Return the [x, y] coordinate for the center point of the cell that contains the specified text.  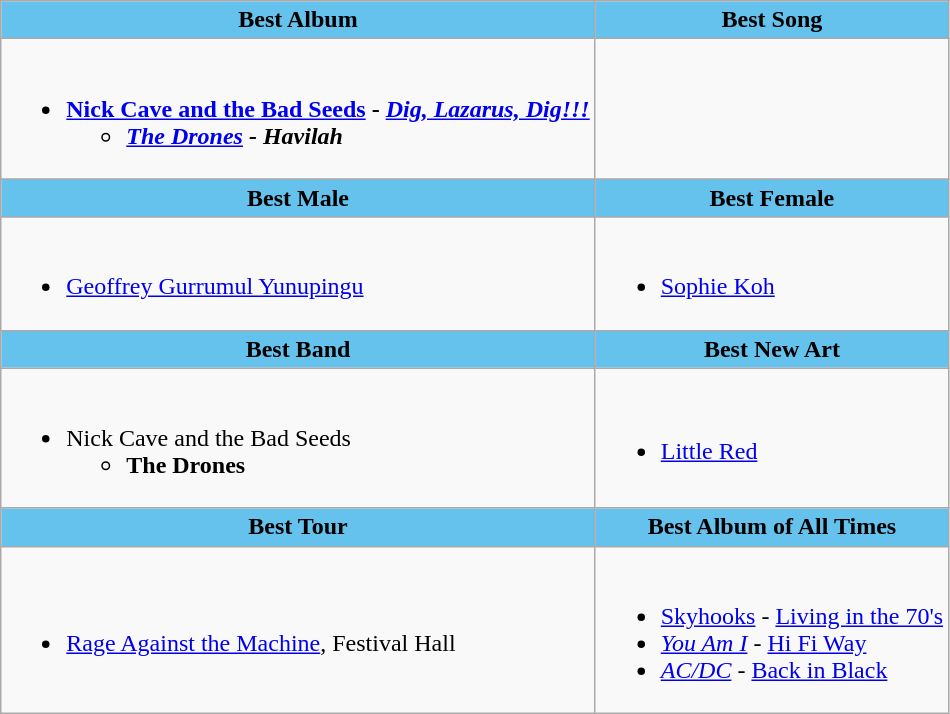
Skyhooks - Living in the 70'sYou Am I - Hi Fi WayAC/DC - Back in Black [772, 630]
Best Female [772, 198]
Nick Cave and the Bad Seeds - Dig, Lazarus, Dig!!!The Drones - Havilah [298, 109]
Nick Cave and the Bad SeedsThe Drones [298, 438]
Best Male [298, 198]
Best Song [772, 20]
Best Album [298, 20]
Geoffrey Gurrumul Yunupingu [298, 274]
Best New Art [772, 349]
Little Red [772, 438]
Sophie Koh [772, 274]
Rage Against the Machine, Festival Hall [298, 630]
Best Band [298, 349]
Best Album of All Times [772, 527]
Best Tour [298, 527]
